Capture the cell that displays the provided text and extract its [x, y] central coordinate. 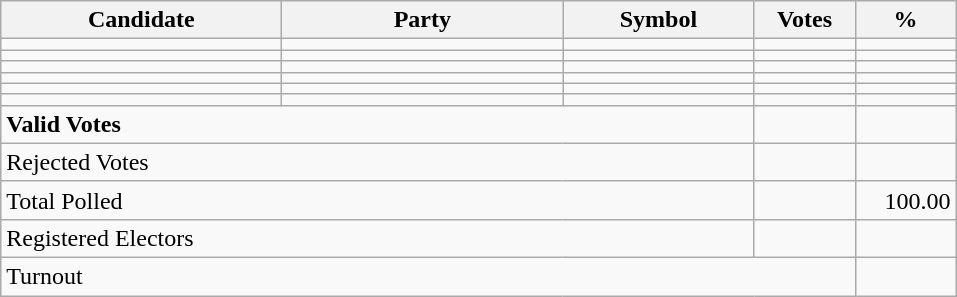
% [906, 20]
Symbol [658, 20]
Total Polled [378, 200]
Party [422, 20]
Votes [804, 20]
Rejected Votes [378, 162]
Valid Votes [378, 124]
100.00 [906, 200]
Turnout [428, 276]
Candidate [142, 20]
Registered Electors [378, 238]
